Find where the given text appears and provide that cell's center as [X, Y] coordinate. 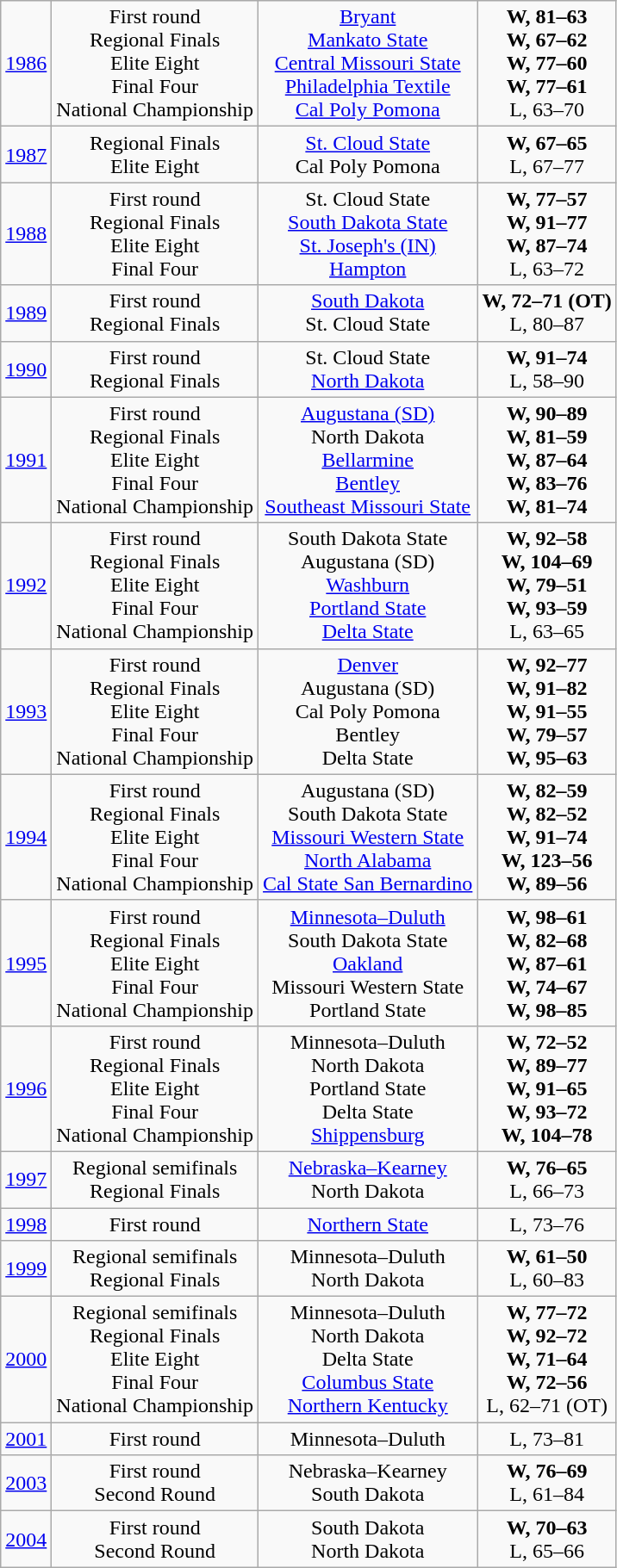
W, 92–77W, 91–82W, 91–55W, 79–57W, 95–63 [547, 711]
DenverAugustana (SD)Cal Poly PomonaBentleyDelta State [368, 711]
2004 [26, 1540]
2000 [26, 1360]
St. Cloud StateCal Poly Pomona [368, 155]
South Dakota StateAugustana (SD)WashburnPortland StateDelta State [368, 586]
W, 67–65L, 67–77 [547, 155]
Northern State [368, 1224]
W, 98–61W, 82–68W, 87–61W, 74–67W, 98–85 [547, 963]
L, 73–81 [547, 1439]
1989 [26, 313]
1988 [26, 234]
2001 [26, 1439]
W, 70–63L, 65–66 [547, 1540]
1996 [26, 1088]
1987 [26, 155]
Regional FinalsElite Eight [155, 155]
First roundRegional FinalsElite EightFinal Four [155, 234]
Nebraska–KearneySouth Dakota [368, 1483]
W, 61–50L, 60–83 [547, 1269]
BryantMankato StateCentral Missouri StatePhiladelphia TextileCal Poly Pomona [368, 64]
W, 77–57W, 91–77W, 87–74L, 63–72 [547, 234]
Nebraska–KearneyNorth Dakota [368, 1180]
South DakotaSt. Cloud State [368, 313]
1995 [26, 963]
Augustana (SD)North DakotaBellarmineBentleySoutheast Missouri State [368, 460]
Minnesota–DuluthNorth DakotaDelta StateColumbus StateNorthern Kentucky [368, 1360]
W, 76–65L, 66–73 [547, 1180]
L, 73–76 [547, 1224]
Augustana (SD)South Dakota StateMissouri Western StateNorth AlabamaCal State San Bernardino [368, 837]
W, 82–59W, 82–52W, 91–74W, 123–56W, 89–56 [547, 837]
Minnesota–DuluthNorth DakotaPortland StateDelta StateShippensburg [368, 1088]
W, 72–71 (OT)L, 80–87 [547, 313]
St. Cloud StateSouth Dakota StateSt. Joseph's (IN)Hampton [368, 234]
1998 [26, 1224]
Minnesota–DuluthNorth Dakota [368, 1269]
1990 [26, 369]
Minnesota–DuluthSouth Dakota StateOaklandMissouri Western StatePortland State [368, 963]
2003 [26, 1483]
W, 92–58W, 104–69W, 79–51W, 93–59L, 63–65 [547, 586]
Regional semifinalsRegional FinalsElite EightFinal FourNational Championship [155, 1360]
W, 76–69L, 61–84 [547, 1483]
1999 [26, 1269]
1994 [26, 837]
1997 [26, 1180]
W, 81–63W, 67–62W, 77–60W, 77–61L, 63–70 [547, 64]
W, 90–89W, 81–59W, 87–64W, 83–76W, 81–74 [547, 460]
1993 [26, 711]
1991 [26, 460]
W, 91–74L, 58–90 [547, 369]
St. Cloud StateNorth Dakota [368, 369]
1992 [26, 586]
W, 72–52W, 89–77W, 91–65W, 93–72W, 104–78 [547, 1088]
South DakotaNorth Dakota [368, 1540]
Minnesota–Duluth [368, 1439]
1986 [26, 64]
W, 77–72W, 92–72W, 71–64W, 72–56L, 62–71 (OT) [547, 1360]
